Identify which cell holds the provided text, then report its (X, Y) central coordinate. 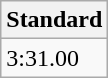
3:31.00 (54, 58)
Standard (54, 20)
